Search for the cell housing the specified text and yield its (X, Y) center coordinate. 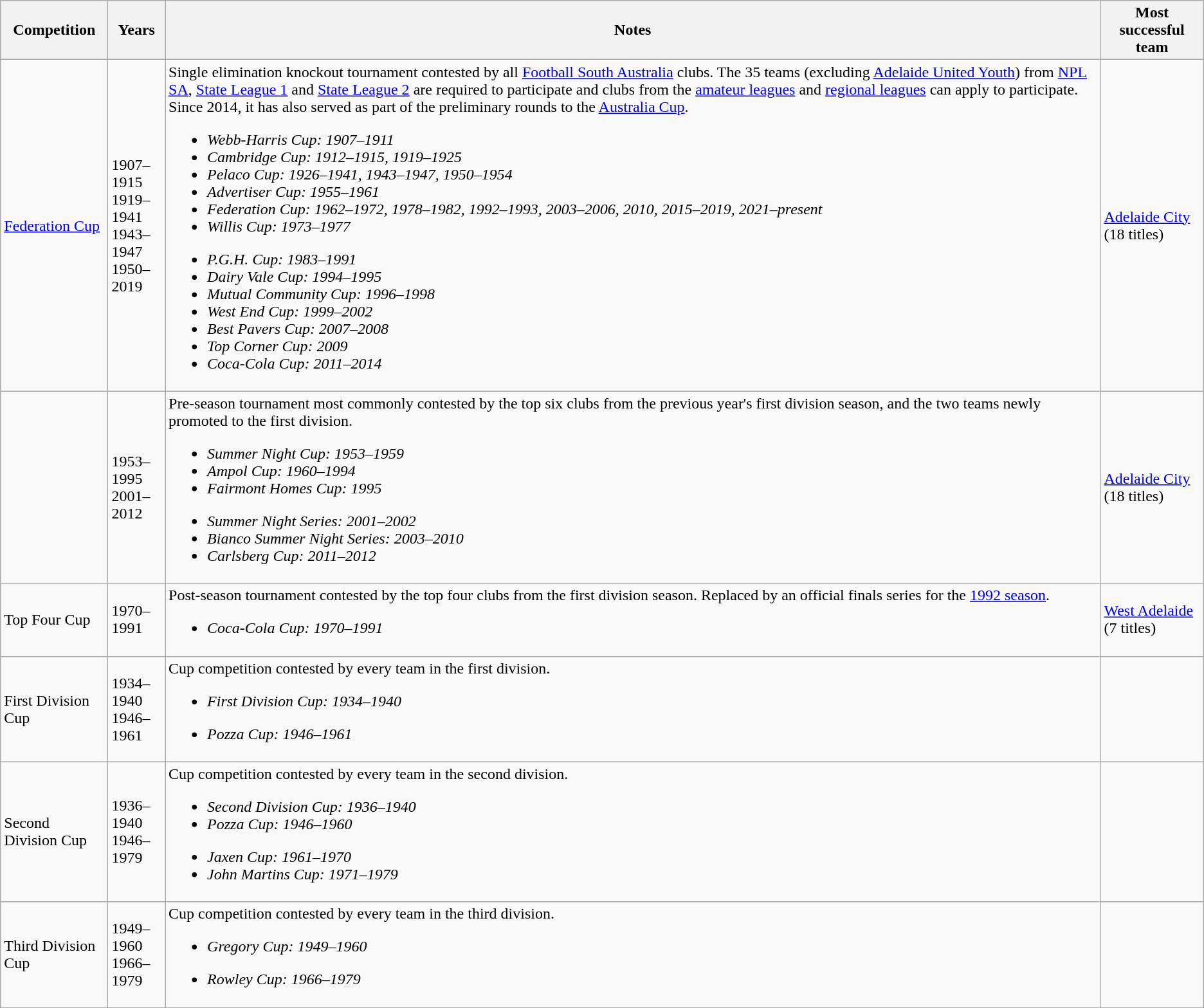
First Division Cup (54, 709)
1936–19401946–1979 (136, 832)
Top Four Cup (54, 620)
Years (136, 30)
Notes (633, 30)
Cup competition contested by every team in the first division. First Division Cup: 1934–1940Pozza Cup: 1946–1961 (633, 709)
Second Division Cup (54, 832)
Cup competition contested by every team in the third division. Gregory Cup: 1949–1960Rowley Cup: 1966–1979 (633, 955)
1934–19401946–1961 (136, 709)
1970–1991 (136, 620)
1949–19601966–1979 (136, 955)
West Adelaide (7 titles) (1152, 620)
Competition (54, 30)
Most successful team (1152, 30)
Federation Cup (54, 225)
Third Division Cup (54, 955)
1953–19952001–2012 (136, 488)
1907–19151919–19411943–19471950–2019 (136, 225)
